Provide the [x, y] coordinate of the cell's center where the given text is located.  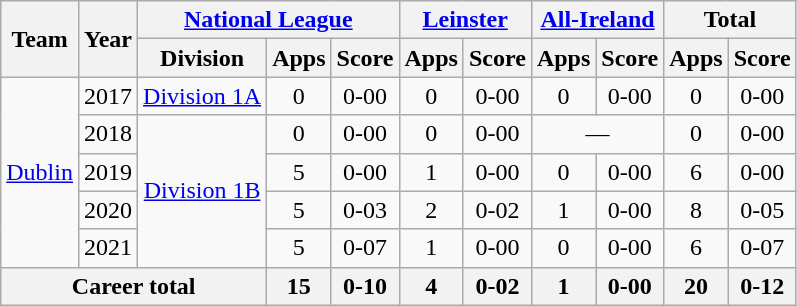
2021 [108, 248]
8 [696, 210]
2018 [108, 134]
Career total [134, 286]
2019 [108, 172]
0-12 [762, 286]
Division 1B [202, 191]
Year [108, 39]
4 [431, 286]
20 [696, 286]
— [597, 134]
0-03 [365, 210]
Leinster [465, 20]
Division [202, 58]
Total [730, 20]
All-Ireland [597, 20]
Dublin [40, 172]
Division 1A [202, 96]
15 [299, 286]
2 [431, 210]
2020 [108, 210]
National League [268, 20]
0-05 [762, 210]
0-10 [365, 286]
2017 [108, 96]
Team [40, 39]
